Extract the [X, Y] coordinate from the center of the cell holding the provided text.  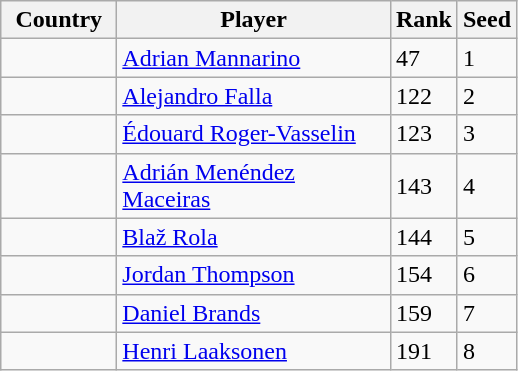
Daniel Brands [254, 313]
7 [486, 313]
Jordan Thompson [254, 275]
1 [486, 58]
Rank [424, 20]
Country [59, 20]
122 [424, 96]
144 [424, 237]
Blaž Rola [254, 237]
143 [424, 186]
4 [486, 186]
47 [424, 58]
5 [486, 237]
123 [424, 134]
Seed [486, 20]
Édouard Roger-Vasselin [254, 134]
Adrián Menéndez Maceiras [254, 186]
6 [486, 275]
Alejandro Falla [254, 96]
Henri Laaksonen [254, 351]
3 [486, 134]
191 [424, 351]
Adrian Mannarino [254, 58]
Player [254, 20]
154 [424, 275]
2 [486, 96]
8 [486, 351]
159 [424, 313]
